Determine the (x, y) coordinate at the center of the cell enclosing the given text.  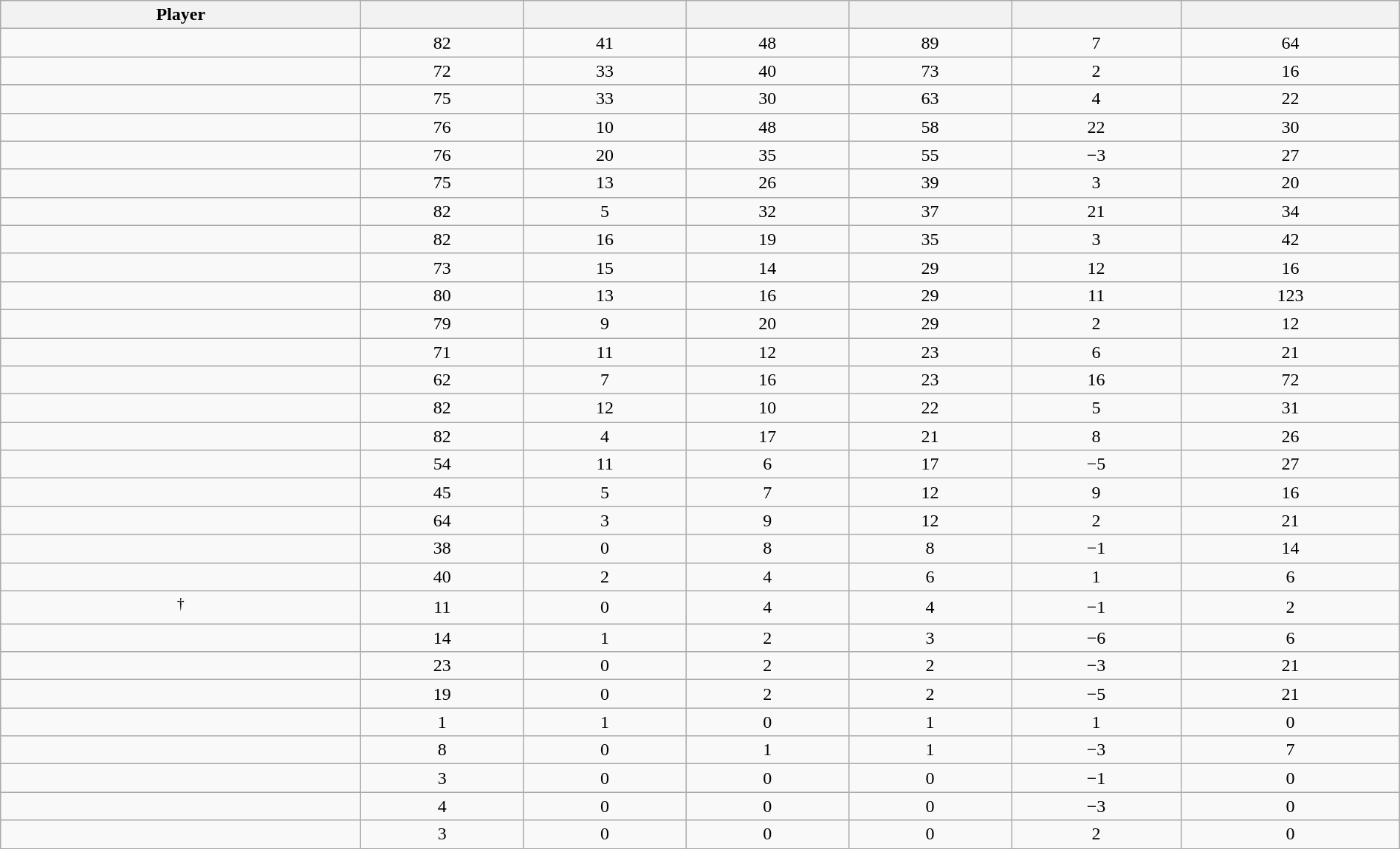
80 (442, 295)
79 (442, 323)
123 (1291, 295)
41 (605, 43)
54 (442, 464)
39 (930, 183)
15 (605, 267)
62 (442, 380)
31 (1291, 408)
89 (930, 43)
45 (442, 492)
42 (1291, 239)
63 (930, 99)
† (181, 607)
Player (181, 15)
34 (1291, 211)
38 (442, 549)
32 (767, 211)
71 (442, 352)
55 (930, 155)
37 (930, 211)
58 (930, 127)
−6 (1097, 638)
